Return (X, Y) of the center of cell containing provided text 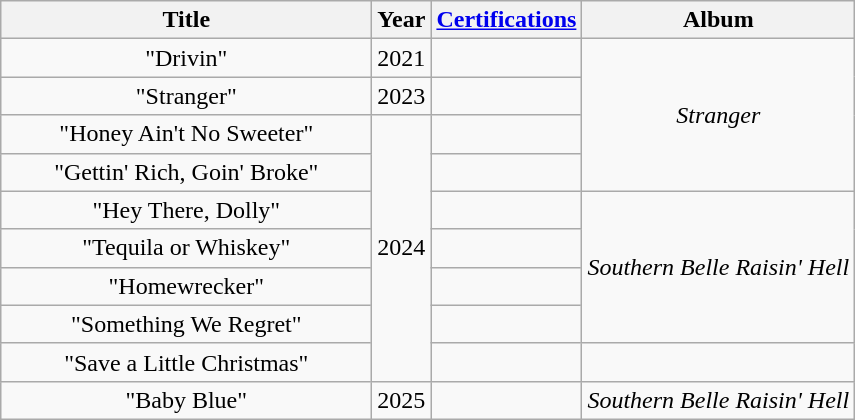
2024 (402, 248)
"Something We Regret" (186, 324)
"Honey Ain't No Sweeter" (186, 134)
"Drivin" (186, 58)
Year (402, 20)
"Gettin' Rich, Goin' Broke" (186, 172)
2021 (402, 58)
Album (718, 20)
Title (186, 20)
"Save a Little Christmas" (186, 362)
"Tequila or Whiskey" (186, 248)
"Homewrecker" (186, 286)
2023 (402, 96)
Stranger (718, 115)
"Baby Blue" (186, 400)
Certifications (506, 20)
"Hey There, Dolly" (186, 210)
2025 (402, 400)
"Stranger" (186, 96)
